Locate the cell with the specified text and output its [X, Y] center coordinate. 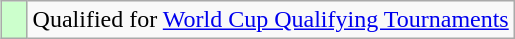
Qualified for World Cup Qualifying Tournaments [270, 20]
